Output the (x, y) coordinate of the center of the cell containing the given text.  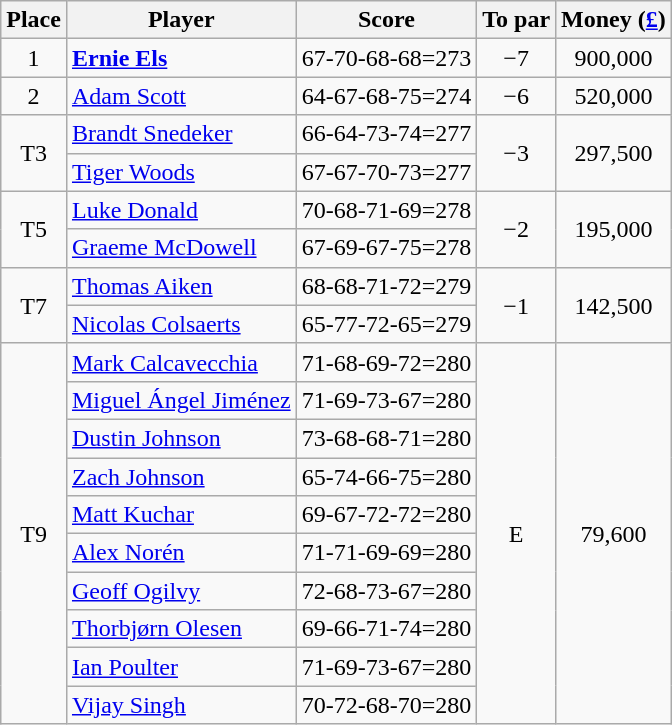
−7 (516, 58)
Ian Poulter (181, 667)
−2 (516, 229)
71-71-69-69=280 (386, 553)
297,500 (614, 153)
T7 (34, 305)
Ernie Els (181, 58)
900,000 (614, 58)
70-72-68-70=280 (386, 705)
65-74-66-75=280 (386, 477)
Mark Calcavecchia (181, 362)
520,000 (614, 96)
−1 (516, 305)
Thomas Aiken (181, 286)
67-70-68-68=273 (386, 58)
Geoff Ogilvy (181, 591)
Brandt Snedeker (181, 134)
Luke Donald (181, 210)
Player (181, 20)
Vijay Singh (181, 705)
To par (516, 20)
Money (£) (614, 20)
1 (34, 58)
−6 (516, 96)
Tiger Woods (181, 172)
195,000 (614, 229)
Matt Kuchar (181, 515)
64-67-68-75=274 (386, 96)
79,600 (614, 534)
Nicolas Colsaerts (181, 324)
T3 (34, 153)
Score (386, 20)
69-67-72-72=280 (386, 515)
65-77-72-65=279 (386, 324)
E (516, 534)
66-64-73-74=277 (386, 134)
69-66-71-74=280 (386, 629)
70-68-71-69=278 (386, 210)
142,500 (614, 305)
2 (34, 96)
72-68-73-67=280 (386, 591)
68-68-71-72=279 (386, 286)
Thorbjørn Olesen (181, 629)
T9 (34, 534)
Adam Scott (181, 96)
Dustin Johnson (181, 438)
Place (34, 20)
Zach Johnson (181, 477)
73-68-68-71=280 (386, 438)
Graeme McDowell (181, 248)
T5 (34, 229)
71-68-69-72=280 (386, 362)
67-69-67-75=278 (386, 248)
Alex Norén (181, 553)
67-67-70-73=277 (386, 172)
Miguel Ángel Jiménez (181, 400)
−3 (516, 153)
